Detect which cell encompasses the target text, then output its (X, Y) center coordinate. 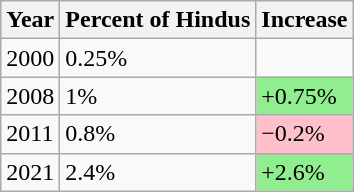
2008 (30, 96)
2011 (30, 134)
0.25% (158, 58)
+2.6% (304, 172)
−0.2% (304, 134)
Year (30, 20)
2000 (30, 58)
2.4% (158, 172)
+0.75% (304, 96)
0.8% (158, 134)
Percent of Hindus (158, 20)
2021 (30, 172)
Increase (304, 20)
1% (158, 96)
